Output the [x, y] coordinate of the center of the cell containing the given text.  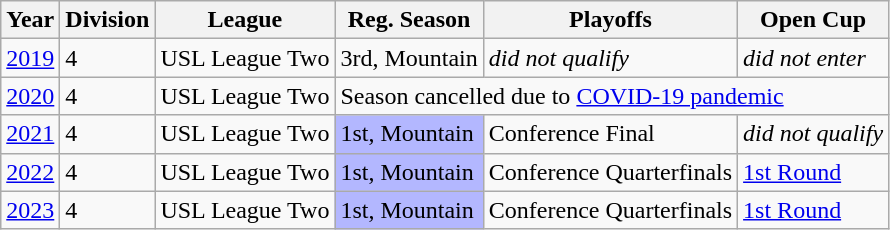
2023 [30, 210]
2021 [30, 134]
2022 [30, 172]
Year [30, 20]
2019 [30, 58]
League [245, 20]
did not enter [814, 58]
Division [108, 20]
Reg. Season [409, 20]
Open Cup [814, 20]
Playoffs [610, 20]
3rd, Mountain [409, 58]
2020 [30, 96]
Season cancelled due to COVID-19 pandemic [612, 96]
Conference Final [610, 134]
